Output the [X, Y] coordinate of the center of the cell containing the given text.  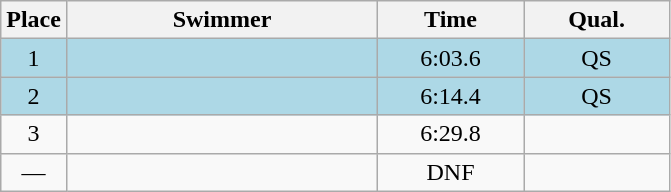
Swimmer [222, 20]
Place [34, 20]
1 [34, 58]
Time [451, 20]
— [34, 172]
6:14.4 [451, 96]
2 [34, 96]
3 [34, 134]
Qual. [597, 20]
DNF [451, 172]
6:03.6 [451, 58]
6:29.8 [451, 134]
